Locate the cell with the specified text and output its (x, y) center coordinate. 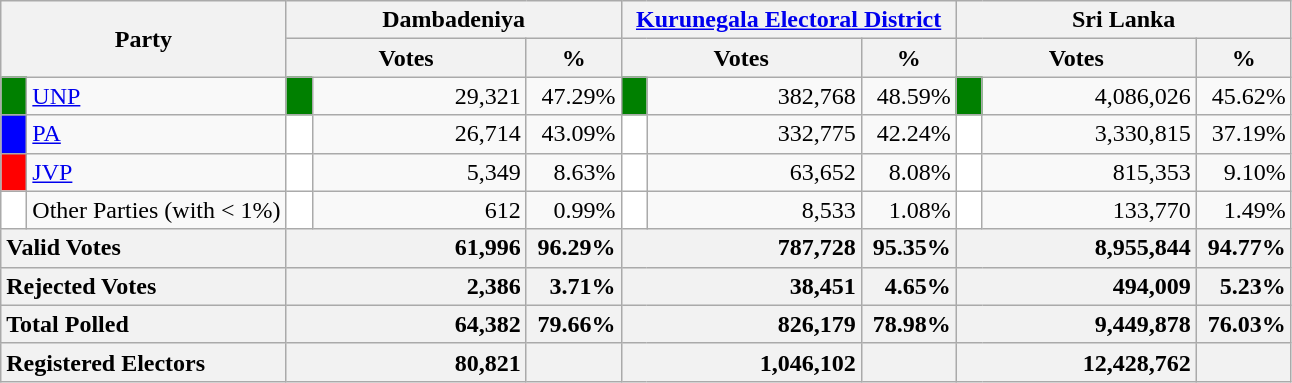
Total Polled (144, 324)
48.59% (908, 96)
0.99% (574, 210)
Kurunegala Electoral District (788, 20)
3,330,815 (1089, 134)
Dambadeniya (454, 20)
8.63% (574, 172)
4.65% (908, 286)
815,353 (1089, 172)
Party (144, 39)
1.08% (908, 210)
29,321 (419, 96)
26,714 (419, 134)
JVP (156, 172)
332,775 (754, 134)
2,386 (406, 286)
PA (156, 134)
78.98% (908, 324)
4,086,026 (1089, 96)
95.35% (908, 248)
64,382 (406, 324)
8,955,844 (1076, 248)
Rejected Votes (144, 286)
9,449,878 (1076, 324)
Valid Votes (144, 248)
612 (419, 210)
1,046,102 (741, 362)
94.77% (1244, 248)
12,428,762 (1076, 362)
Other Parties (with < 1%) (156, 210)
79.66% (574, 324)
76.03% (1244, 324)
5.23% (1244, 286)
61,996 (406, 248)
133,770 (1089, 210)
47.29% (574, 96)
1.49% (1244, 210)
8,533 (754, 210)
3.71% (574, 286)
96.29% (574, 248)
494,009 (1076, 286)
382,768 (754, 96)
43.09% (574, 134)
5,349 (419, 172)
63,652 (754, 172)
80,821 (406, 362)
37.19% (1244, 134)
42.24% (908, 134)
Sri Lanka (1124, 20)
UNP (156, 96)
38,451 (741, 286)
9.10% (1244, 172)
45.62% (1244, 96)
8.08% (908, 172)
787,728 (741, 248)
Registered Electors (144, 362)
826,179 (741, 324)
